Locate the cell with the specified text and output its (X, Y) center coordinate. 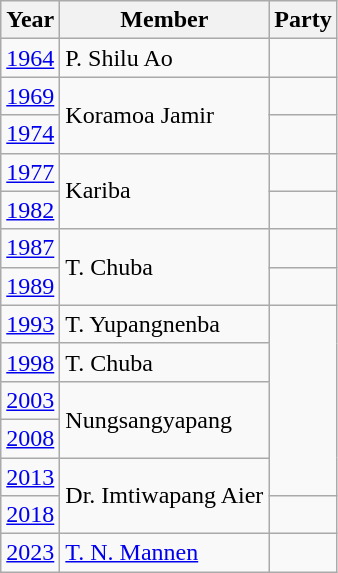
1982 (30, 210)
Member (164, 20)
Koramoa Jamir (164, 115)
Party (303, 20)
1987 (30, 248)
1993 (30, 324)
2013 (30, 477)
1974 (30, 134)
T. N. Mannen (164, 553)
1964 (30, 58)
Kariba (164, 191)
2023 (30, 553)
1998 (30, 362)
1969 (30, 96)
2008 (30, 438)
1977 (30, 172)
2003 (30, 400)
2018 (30, 515)
P. Shilu Ao (164, 58)
1989 (30, 286)
Nungsangyapang (164, 419)
Year (30, 20)
T. Yupangnenba (164, 324)
Dr. Imtiwapang Aier (164, 496)
